Output the (X, Y) coordinate of the center of the cell containing the given text.  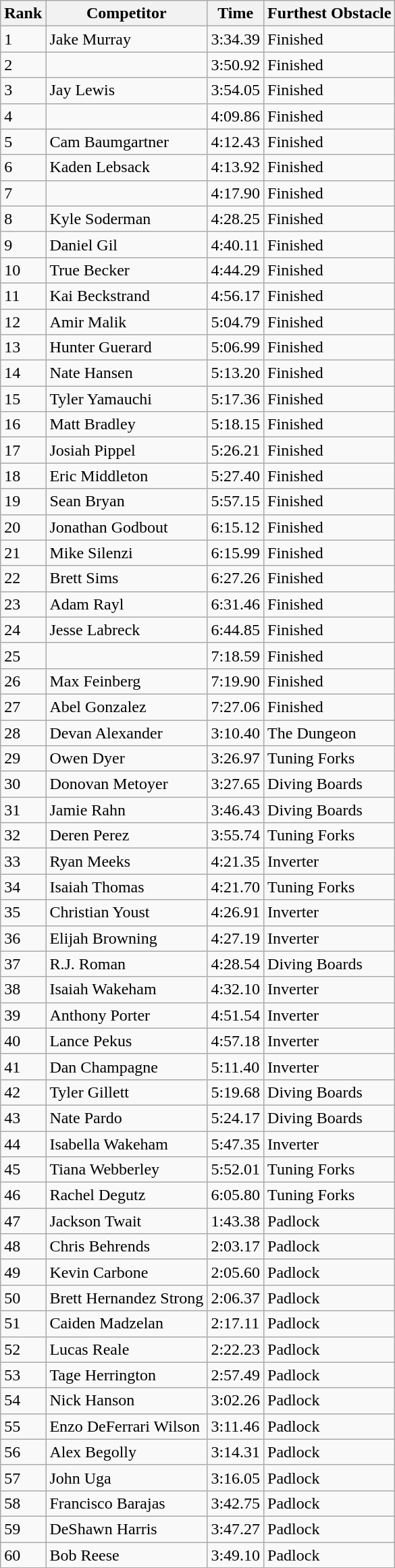
Adam Rayl (127, 604)
3 (23, 90)
Brett Sims (127, 578)
Abel Gonzalez (127, 707)
5:11.40 (236, 1066)
8 (23, 219)
Caiden Madzelan (127, 1324)
4:21.70 (236, 887)
Christian Youst (127, 913)
Kaden Lebsack (127, 167)
5:24.17 (236, 1118)
50 (23, 1298)
2:06.37 (236, 1298)
Nate Pardo (127, 1118)
37 (23, 964)
3:11.46 (236, 1426)
Jay Lewis (127, 90)
48 (23, 1247)
Furthest Obstacle (330, 13)
Daniel Gil (127, 244)
Matt Bradley (127, 425)
Max Feinberg (127, 681)
Isaiah Wakeham (127, 990)
2:57.49 (236, 1375)
20 (23, 527)
3:27.65 (236, 784)
13 (23, 348)
43 (23, 1118)
5:47.35 (236, 1144)
28 (23, 732)
5:06.99 (236, 348)
42 (23, 1092)
4:56.17 (236, 296)
51 (23, 1324)
3:26.97 (236, 759)
9 (23, 244)
3:47.27 (236, 1529)
Lucas Reale (127, 1349)
DeShawn Harris (127, 1529)
38 (23, 990)
Francisco Barajas (127, 1503)
Dan Champagne (127, 1066)
5:13.20 (236, 373)
49 (23, 1272)
2:22.23 (236, 1349)
55 (23, 1426)
Amir Malik (127, 322)
2 (23, 65)
18 (23, 476)
31 (23, 810)
Jackson Twait (127, 1221)
True Becker (127, 270)
3:10.40 (236, 732)
4:28.25 (236, 219)
Owen Dyer (127, 759)
4:21.35 (236, 861)
2:17.11 (236, 1324)
2:03.17 (236, 1247)
Deren Perez (127, 836)
3:34.39 (236, 39)
R.J. Roman (127, 964)
52 (23, 1349)
6:05.80 (236, 1195)
4:44.29 (236, 270)
60 (23, 1555)
Anthony Porter (127, 1015)
Chris Behrends (127, 1247)
Kyle Soderman (127, 219)
5:19.68 (236, 1092)
58 (23, 1503)
Isabella Wakeham (127, 1144)
4:51.54 (236, 1015)
Cam Baumgartner (127, 142)
3:02.26 (236, 1401)
1 (23, 39)
Ryan Meeks (127, 861)
22 (23, 578)
7 (23, 193)
4:32.10 (236, 990)
Devan Alexander (127, 732)
47 (23, 1221)
Bob Reese (127, 1555)
41 (23, 1066)
Nick Hanson (127, 1401)
5:04.79 (236, 322)
21 (23, 553)
Tiana Webberley (127, 1170)
45 (23, 1170)
5:57.15 (236, 502)
10 (23, 270)
15 (23, 399)
5:26.21 (236, 450)
5:17.36 (236, 399)
2:05.60 (236, 1272)
7:18.59 (236, 655)
44 (23, 1144)
3:46.43 (236, 810)
4:57.18 (236, 1041)
6:15.99 (236, 553)
5:52.01 (236, 1170)
Lance Pekus (127, 1041)
4:27.19 (236, 938)
34 (23, 887)
33 (23, 861)
1:43.38 (236, 1221)
John Uga (127, 1478)
16 (23, 425)
Time (236, 13)
25 (23, 655)
53 (23, 1375)
6 (23, 167)
23 (23, 604)
11 (23, 296)
4:13.92 (236, 167)
4 (23, 116)
Donovan Metoyer (127, 784)
Kai Beckstrand (127, 296)
Hunter Guerard (127, 348)
46 (23, 1195)
Rank (23, 13)
6:15.12 (236, 527)
The Dungeon (330, 732)
40 (23, 1041)
24 (23, 630)
Rachel Degutz (127, 1195)
4:17.90 (236, 193)
Mike Silenzi (127, 553)
Jesse Labreck (127, 630)
56 (23, 1452)
26 (23, 681)
39 (23, 1015)
12 (23, 322)
57 (23, 1478)
Isaiah Thomas (127, 887)
Tyler Yamauchi (127, 399)
17 (23, 450)
14 (23, 373)
3:16.05 (236, 1478)
54 (23, 1401)
32 (23, 836)
4:40.11 (236, 244)
5:27.40 (236, 476)
Enzo DeFerrari Wilson (127, 1426)
4:12.43 (236, 142)
3:49.10 (236, 1555)
6:27.26 (236, 578)
19 (23, 502)
59 (23, 1529)
Brett Hernandez Strong (127, 1298)
7:27.06 (236, 707)
Alex Begolly (127, 1452)
5:18.15 (236, 425)
4:28.54 (236, 964)
Tage Herrington (127, 1375)
Jonathan Godbout (127, 527)
Competitor (127, 13)
30 (23, 784)
Jake Murray (127, 39)
Eric Middleton (127, 476)
29 (23, 759)
7:19.90 (236, 681)
3:54.05 (236, 90)
3:55.74 (236, 836)
6:44.85 (236, 630)
4:26.91 (236, 913)
4:09.86 (236, 116)
Josiah Pippel (127, 450)
Nate Hansen (127, 373)
Tyler Gillett (127, 1092)
Sean Bryan (127, 502)
Jamie Rahn (127, 810)
5 (23, 142)
35 (23, 913)
27 (23, 707)
3:50.92 (236, 65)
Kevin Carbone (127, 1272)
3:42.75 (236, 1503)
Elijah Browning (127, 938)
6:31.46 (236, 604)
3:14.31 (236, 1452)
36 (23, 938)
